Determine the [x, y] coordinate at the center of the cell enclosing the given text.  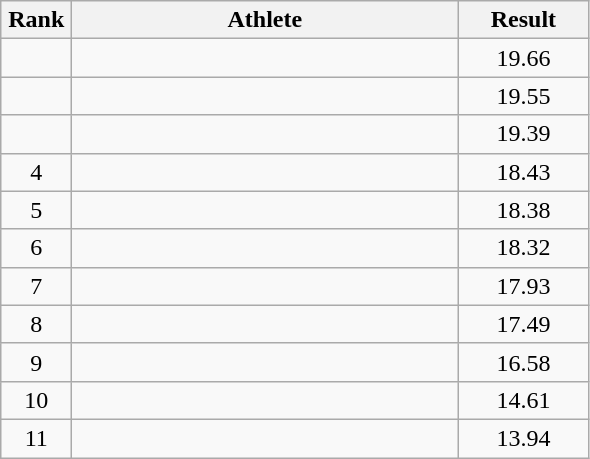
Athlete [265, 20]
7 [36, 286]
19.39 [524, 134]
16.58 [524, 362]
11 [36, 438]
Result [524, 20]
4 [36, 172]
13.94 [524, 438]
5 [36, 210]
9 [36, 362]
6 [36, 248]
19.55 [524, 96]
Rank [36, 20]
14.61 [524, 400]
18.38 [524, 210]
10 [36, 400]
8 [36, 324]
18.43 [524, 172]
17.49 [524, 324]
17.93 [524, 286]
18.32 [524, 248]
19.66 [524, 58]
